Scan for the cell matching the given text and deliver its (x, y) coordinate at center. 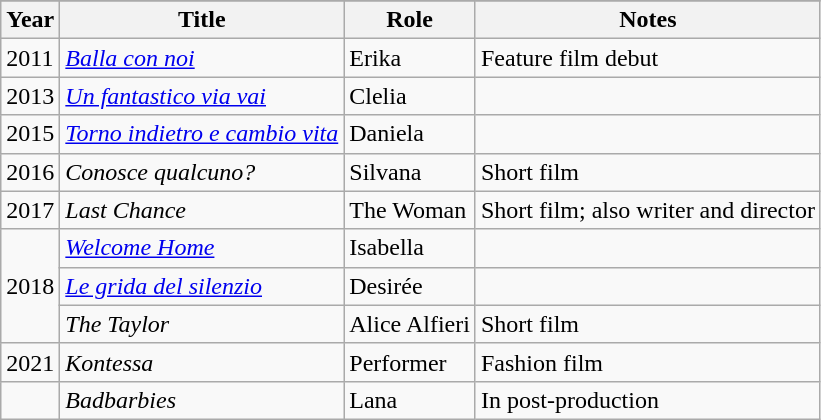
Silvana (410, 172)
Performer (410, 362)
Alice Alfieri (410, 324)
Fashion film (648, 362)
Role (410, 20)
Badbarbies (202, 400)
Kontessa (202, 362)
Clelia (410, 96)
Feature film debut (648, 58)
2021 (30, 362)
2016 (30, 172)
Lana (410, 400)
Title (202, 20)
Le grida del silenzio (202, 286)
Balla con noi (202, 58)
Desirée (410, 286)
Torno indietro e cambio vita (202, 134)
Un fantastico via vai (202, 96)
The Woman (410, 210)
2018 (30, 286)
2013 (30, 96)
2017 (30, 210)
Isabella (410, 248)
Daniela (410, 134)
2011 (30, 58)
Short film; also writer and director (648, 210)
Conosce qualcuno? (202, 172)
In post-production (648, 400)
Notes (648, 20)
Welcome Home (202, 248)
2015 (30, 134)
Year (30, 20)
The Taylor (202, 324)
Last Chance (202, 210)
Erika (410, 58)
